Find where the given text appears and provide that cell's center as [x, y] coordinate. 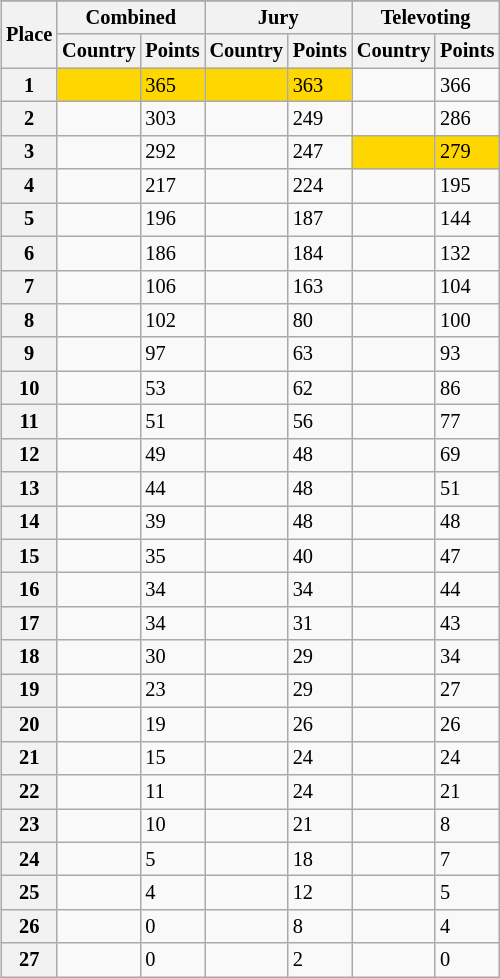
Jury [278, 18]
363 [320, 85]
80 [320, 321]
196 [172, 220]
6 [29, 253]
22 [29, 792]
303 [172, 119]
279 [467, 152]
Place [29, 34]
1 [29, 85]
77 [467, 422]
365 [172, 85]
47 [467, 556]
195 [467, 186]
104 [467, 287]
17 [29, 624]
86 [467, 388]
224 [320, 186]
3 [29, 152]
Combined [130, 18]
106 [172, 287]
217 [172, 186]
102 [172, 321]
25 [29, 893]
144 [467, 220]
16 [29, 590]
100 [467, 321]
366 [467, 85]
69 [467, 455]
40 [320, 556]
49 [172, 455]
13 [29, 489]
31 [320, 624]
56 [320, 422]
132 [467, 253]
97 [172, 354]
93 [467, 354]
35 [172, 556]
20 [29, 725]
Televoting [426, 18]
186 [172, 253]
187 [320, 220]
184 [320, 253]
247 [320, 152]
292 [172, 152]
62 [320, 388]
9 [29, 354]
286 [467, 119]
249 [320, 119]
43 [467, 624]
63 [320, 354]
163 [320, 287]
14 [29, 523]
39 [172, 523]
53 [172, 388]
30 [172, 657]
